Output the [x, y] coordinate of the center of the cell containing the given text.  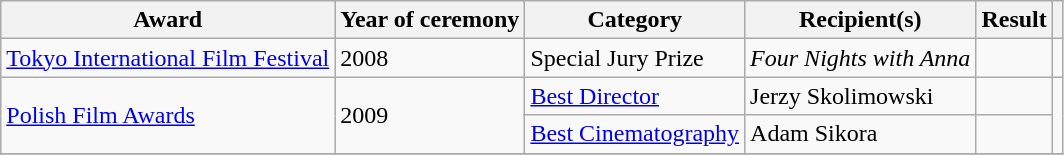
Result [1014, 20]
Four Nights with Anna [860, 58]
Tokyo International Film Festival [168, 58]
Category [635, 20]
Adam Sikora [860, 134]
Year of ceremony [430, 20]
Best Cinematography [635, 134]
Recipient(s) [860, 20]
Award [168, 20]
Special Jury Prize [635, 58]
Polish Film Awards [168, 115]
Jerzy Skolimowski [860, 96]
2008 [430, 58]
Best Director [635, 96]
2009 [430, 115]
